Locate the cell with the specified text and output its [X, Y] center coordinate. 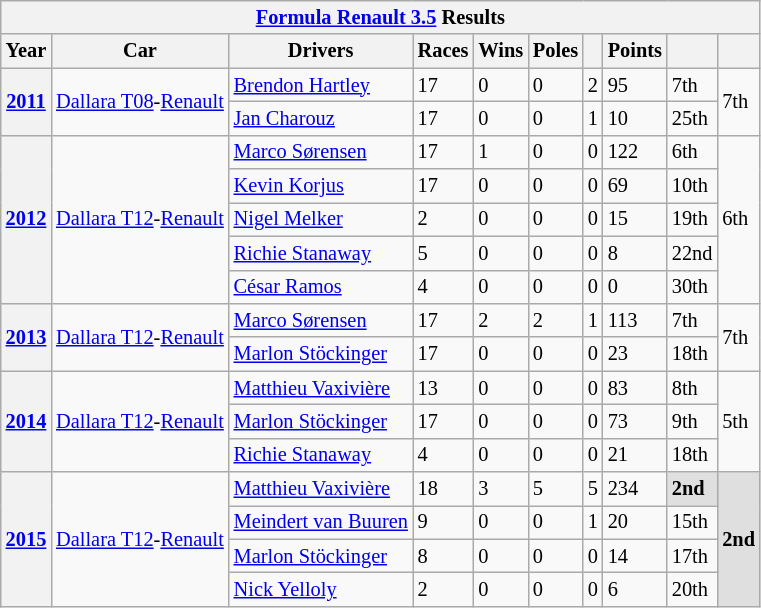
21 [635, 455]
10th [692, 186]
2015 [26, 540]
César Ramos [321, 287]
20 [635, 522]
9th [692, 421]
2011 [26, 102]
95 [635, 85]
234 [635, 489]
Races [444, 51]
20th [692, 589]
19th [692, 219]
Points [635, 51]
83 [635, 388]
122 [635, 152]
18 [444, 489]
2014 [26, 422]
Wins [500, 51]
Poles [556, 51]
Jan Charouz [321, 118]
73 [635, 421]
Kevin Korjus [321, 186]
8th [692, 388]
5th [738, 422]
15th [692, 522]
25th [692, 118]
Nigel Melker [321, 219]
9 [444, 522]
23 [635, 354]
2013 [26, 336]
30th [692, 287]
Drivers [321, 51]
Car [140, 51]
14 [635, 556]
17th [692, 556]
Nick Yelloly [321, 589]
113 [635, 320]
10 [635, 118]
Meindert van Buuren [321, 522]
13 [444, 388]
22nd [692, 253]
Dallara T08-Renault [140, 102]
Year [26, 51]
Brendon Hartley [321, 85]
3 [500, 489]
69 [635, 186]
15 [635, 219]
Formula Renault 3.5 Results [380, 17]
2012 [26, 219]
6 [635, 589]
